For the text-containing cell, return its midpoint in [x, y] coordinate format. 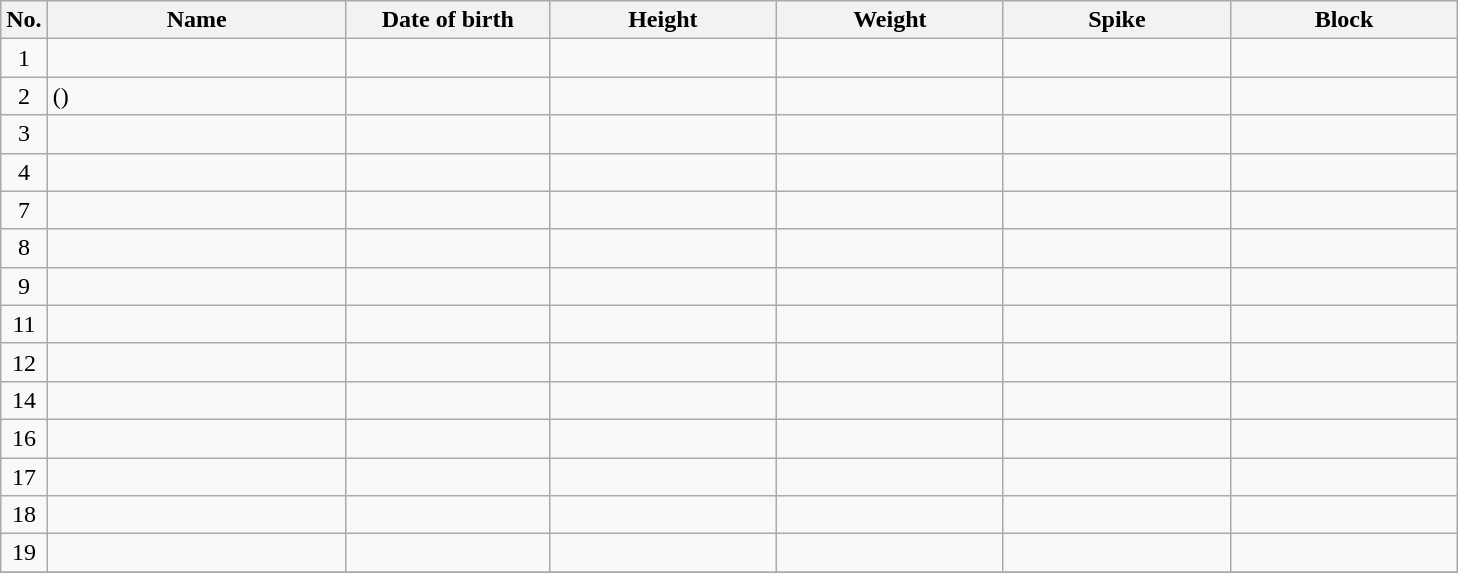
11 [24, 324]
Weight [890, 20]
Block [1344, 20]
Date of birth [448, 20]
Height [662, 20]
7 [24, 210]
9 [24, 286]
4 [24, 172]
19 [24, 553]
12 [24, 362]
1 [24, 58]
17 [24, 477]
8 [24, 248]
2 [24, 96]
Name [196, 20]
No. [24, 20]
Spike [1116, 20]
() [196, 96]
16 [24, 438]
18 [24, 515]
3 [24, 134]
14 [24, 400]
